Capture the cell that displays the provided text and extract its [x, y] central coordinate. 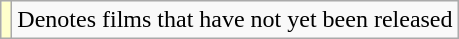
Denotes films that have not yet been released [235, 20]
